Return the [X, Y] coordinate for the center point of the cell that contains the specified text.  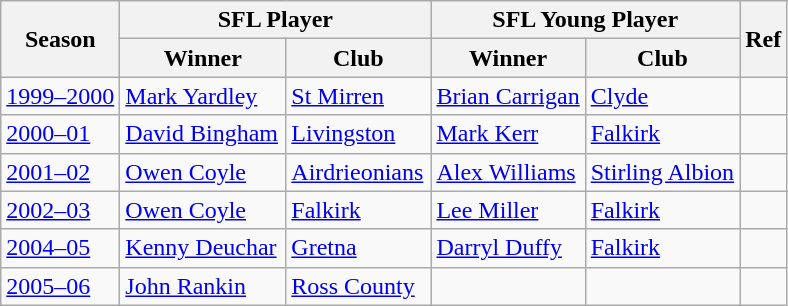
John Rankin [203, 286]
Mark Kerr [508, 134]
Brian Carrigan [508, 96]
Season [60, 39]
Alex Williams [508, 172]
Darryl Duffy [508, 248]
Gretna [358, 248]
2002–03 [60, 210]
Mark Yardley [203, 96]
2000–01 [60, 134]
2001–02 [60, 172]
Ross County [358, 286]
David Bingham [203, 134]
St Mirren [358, 96]
Lee Miller [508, 210]
Stirling Albion [662, 172]
2004–05 [60, 248]
Airdrieonians [358, 172]
1999–2000 [60, 96]
Clyde [662, 96]
Livingston [358, 134]
2005–06 [60, 286]
Ref [764, 39]
SFL Player [276, 20]
Kenny Deuchar [203, 248]
SFL Young Player [586, 20]
